Determine the [X, Y] coordinate at the center of the cell enclosing the given text.  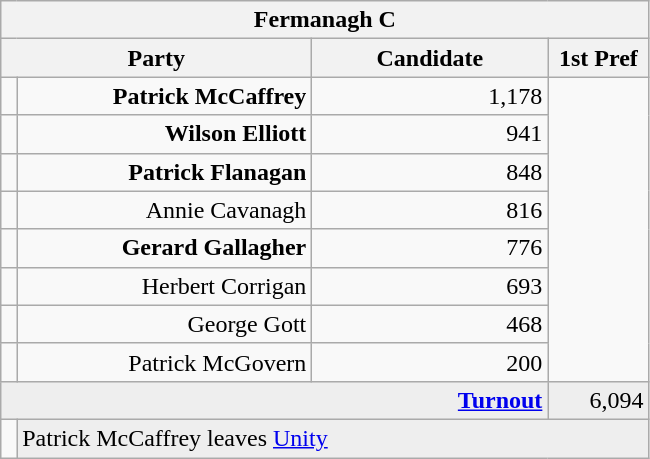
Patrick Flanagan [164, 172]
Gerard Gallagher [164, 248]
776 [430, 248]
Patrick McGovern [164, 362]
848 [430, 172]
George Gott [164, 324]
941 [430, 134]
468 [430, 324]
Fermanagh C [325, 20]
693 [430, 286]
Party [156, 58]
1st Pref [598, 58]
Turnout [274, 400]
200 [430, 362]
Wilson Elliott [164, 134]
Patrick McCaffrey leaves Unity [333, 438]
Candidate [430, 58]
Annie Cavanagh [164, 210]
816 [430, 210]
6,094 [598, 400]
Herbert Corrigan [164, 286]
Patrick McCaffrey [164, 96]
1,178 [430, 96]
